Extract the [X, Y] coordinate from the center of the cell holding the provided text.  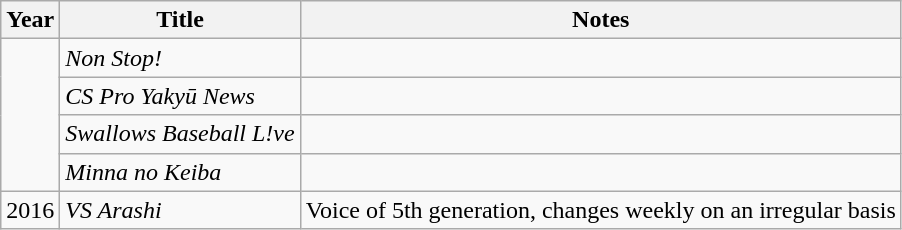
Non Stop! [180, 58]
Swallows Baseball L!ve [180, 134]
Year [30, 20]
VS Arashi [180, 210]
Notes [600, 20]
Title [180, 20]
Voice of 5th generation, changes weekly on an irregular basis [600, 210]
CS Pro Yakyū News [180, 96]
Minna no Keiba [180, 172]
2016 [30, 210]
